Output the [x, y] coordinate of the center of the cell containing the given text.  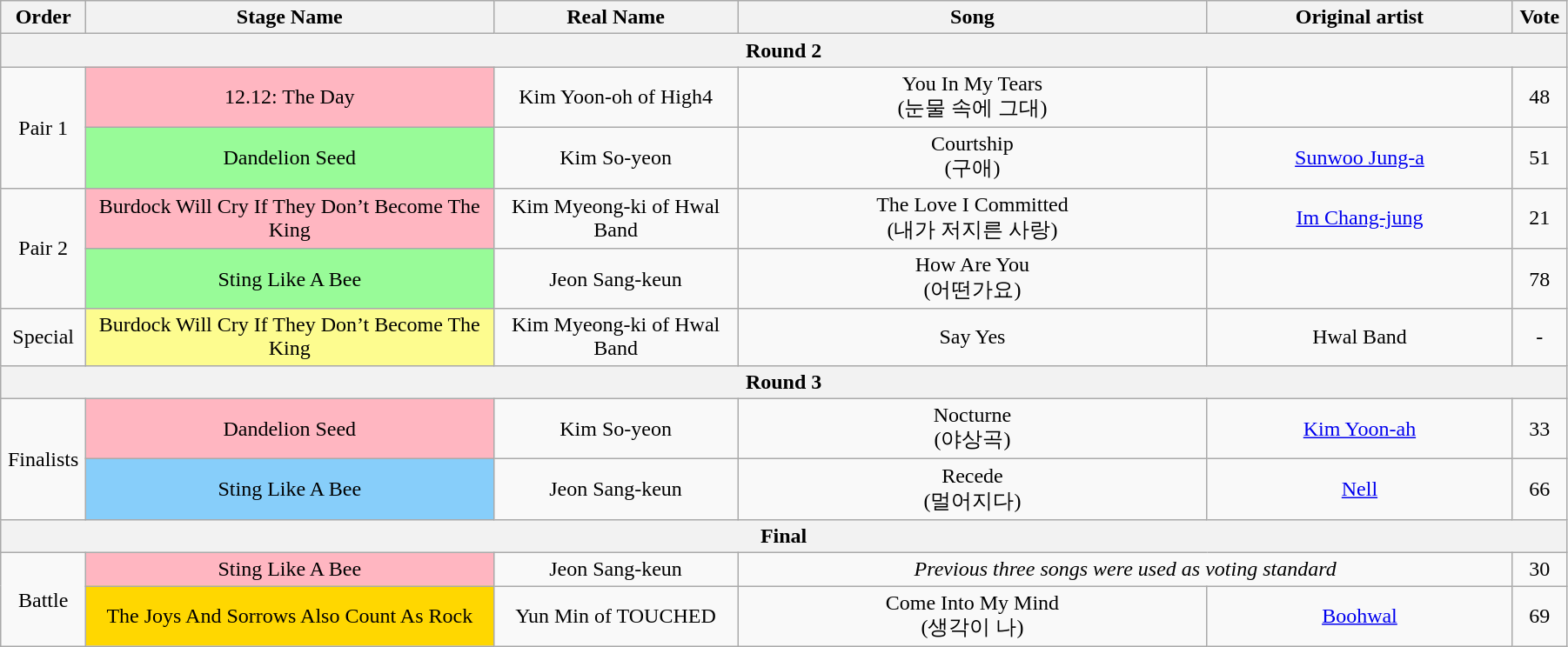
21 [1539, 218]
How Are You(어떤가요) [973, 279]
Kim Yoon-oh of High4 [616, 97]
Sunwoo Jung-a [1359, 157]
Im Chang-jung [1359, 218]
Battle [44, 599]
Original artist [1359, 17]
12.12: The Day [290, 97]
Yun Min of TOUCHED [616, 617]
Order [44, 17]
Vote [1539, 17]
Say Yes [973, 337]
Recede(멀어지다) [973, 490]
51 [1539, 157]
33 [1539, 429]
The Love I Committed(내가 저지른 사랑) [973, 218]
Nocturne(야상곡) [973, 429]
30 [1539, 569]
Special [44, 337]
Previous three songs were used as voting standard [1125, 569]
Nell [1359, 490]
- [1539, 337]
Round 3 [784, 382]
Hwal Band [1359, 337]
78 [1539, 279]
Kim Yoon-ah [1359, 429]
Stage Name [290, 17]
Boohwal [1359, 617]
Courtship(구애) [973, 157]
48 [1539, 97]
Come Into My Mind(생각이 나) [973, 617]
Final [784, 536]
Real Name [616, 17]
Round 2 [784, 50]
Song [973, 17]
The Joys And Sorrows Also Count As Rock [290, 617]
Pair 1 [44, 127]
Pair 2 [44, 249]
Finalists [44, 459]
You In My Tears(눈물 속에 그대) [973, 97]
66 [1539, 490]
69 [1539, 617]
